From the cell containing the given text, extract its center point as (x, y) coordinate. 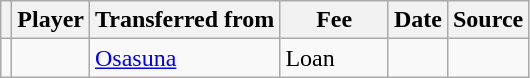
Fee (334, 20)
Loan (334, 58)
Date (418, 20)
Osasuna (185, 58)
Source (488, 20)
Player (51, 20)
Transferred from (185, 20)
